Output the [X, Y] coordinate of the center of the cell containing the given text.  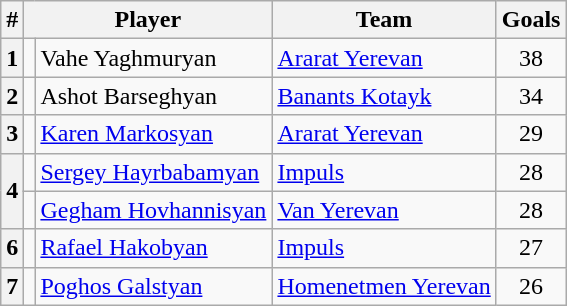
6 [12, 248]
3 [12, 134]
34 [531, 96]
Homenetmen Yerevan [384, 286]
1 [12, 58]
4 [12, 191]
Sergey Hayrbabamyan [154, 172]
Vahe Yaghmuryan [154, 58]
38 [531, 58]
Ashot Barseghyan [154, 96]
Team [384, 20]
Gegham Hovhannisyan [154, 210]
# [12, 20]
Player [148, 20]
Banants Kotayk [384, 96]
2 [12, 96]
Rafael Hakobyan [154, 248]
26 [531, 286]
Goals [531, 20]
Van Yerevan [384, 210]
27 [531, 248]
29 [531, 134]
Poghos Galstyan [154, 286]
7 [12, 286]
Karen Markosyan [154, 134]
